Find where the given text appears and provide that cell's center as [X, Y] coordinate. 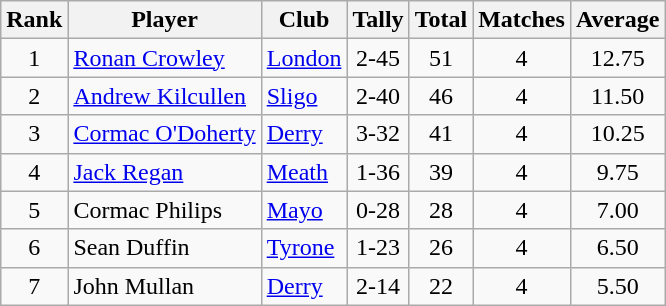
0-28 [378, 210]
7 [34, 286]
Jack Regan [164, 172]
3 [34, 134]
41 [441, 134]
12.75 [618, 58]
Mayo [304, 210]
51 [441, 58]
1-23 [378, 248]
28 [441, 210]
Average [618, 20]
6 [34, 248]
11.50 [618, 96]
2-14 [378, 286]
6.50 [618, 248]
Matches [522, 20]
London [304, 58]
46 [441, 96]
Meath [304, 172]
7.00 [618, 210]
Total [441, 20]
1-36 [378, 172]
Rank [34, 20]
Cormac O'Doherty [164, 134]
3-32 [378, 134]
10.25 [618, 134]
Sean Duffin [164, 248]
9.75 [618, 172]
2-45 [378, 58]
Andrew Kilcullen [164, 96]
2-40 [378, 96]
2 [34, 96]
39 [441, 172]
5 [34, 210]
Ronan Crowley [164, 58]
Tally [378, 20]
1 [34, 58]
John Mullan [164, 286]
Sligo [304, 96]
22 [441, 286]
5.50 [618, 286]
26 [441, 248]
Cormac Philips [164, 210]
Player [164, 20]
Tyrone [304, 248]
Club [304, 20]
